Return (x, y) of the center of cell containing provided text 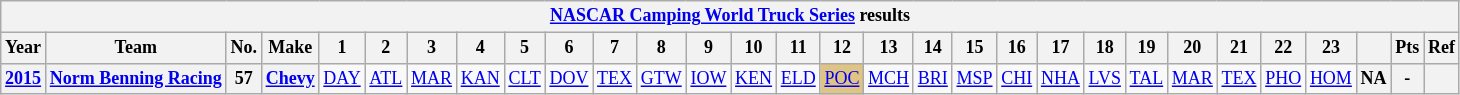
20 (1192, 48)
12 (842, 48)
Norm Benning Racing (136, 78)
KEN (754, 78)
BRI (932, 78)
6 (569, 48)
3 (432, 48)
10 (754, 48)
NHA (1061, 78)
MCH (889, 78)
1 (342, 48)
4 (480, 48)
MSP (974, 78)
DOV (569, 78)
9 (708, 48)
Chevy (290, 78)
7 (615, 48)
ELD (798, 78)
KAN (480, 78)
8 (661, 48)
CHI (1017, 78)
- (1408, 78)
TAL (1146, 78)
NASCAR Camping World Truck Series results (730, 16)
16 (1017, 48)
Make (290, 48)
14 (932, 48)
PHO (1284, 78)
15 (974, 48)
POC (842, 78)
2 (386, 48)
5 (524, 48)
21 (1239, 48)
19 (1146, 48)
2015 (24, 78)
17 (1061, 48)
GTW (661, 78)
HOM (1332, 78)
Ref (1442, 48)
IOW (708, 78)
23 (1332, 48)
CLT (524, 78)
13 (889, 48)
22 (1284, 48)
18 (1104, 48)
No. (244, 48)
DAY (342, 78)
LVS (1104, 78)
NA (1374, 78)
Pts (1408, 48)
ATL (386, 78)
Year (24, 48)
11 (798, 48)
Team (136, 48)
57 (244, 78)
